Determine the (x, y) coordinate at the center of the cell enclosing the given text.  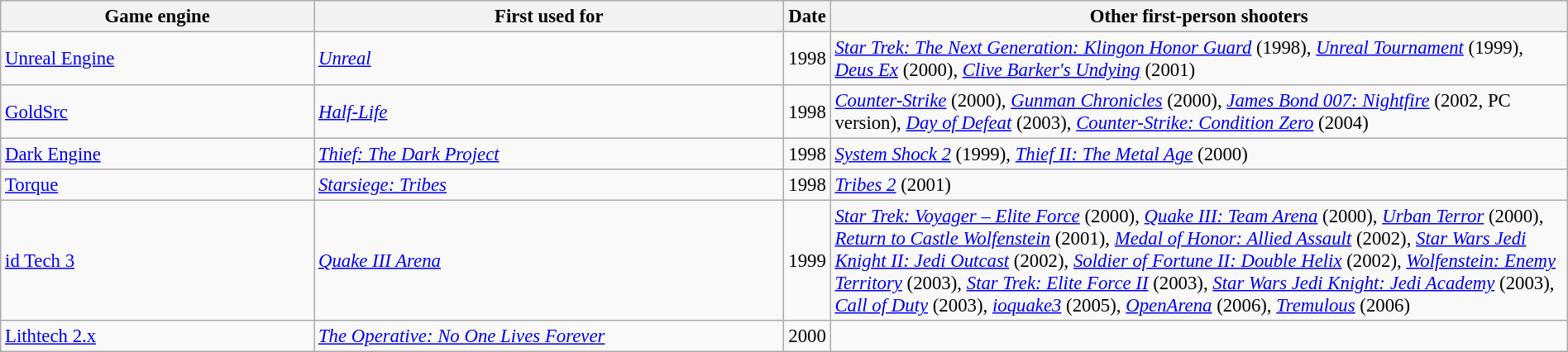
Half-Life (549, 112)
First used for (549, 17)
Star Trek: The Next Generation: Klingon Honor Guard (1998), Unreal Tournament (1999), Deus Ex (2000), Clive Barker's Undying (2001) (1199, 59)
Other first-person shooters (1199, 17)
Unreal (549, 59)
System Shock 2 (1999), Thief II: The Metal Age (2000) (1199, 155)
Tribes 2 (2001) (1199, 185)
GoldSrc (157, 112)
2000 (807, 336)
Dark Engine (157, 155)
Torque (157, 185)
Date (807, 17)
Game engine (157, 17)
Unreal Engine (157, 59)
Quake III Arena (549, 261)
Thief: The Dark Project (549, 155)
The Operative: No One Lives Forever (549, 336)
1999 (807, 261)
id Tech 3 (157, 261)
Starsiege: Tribes (549, 185)
Lithtech 2.x (157, 336)
